Output the (X, Y) coordinate of the center of the cell containing the given text.  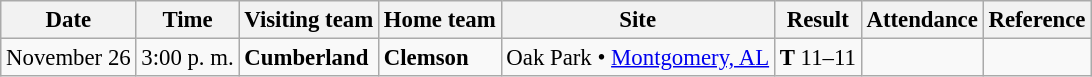
Clemson (440, 58)
Reference (1037, 20)
Cumberland (308, 58)
Result (818, 20)
3:00 p. m. (188, 58)
Date (68, 20)
Visiting team (308, 20)
Time (188, 20)
November 26 (68, 58)
Attendance (922, 20)
Oak Park • Montgomery, AL (638, 58)
T 11–11 (818, 58)
Home team (440, 20)
Site (638, 20)
